Locate the cell with the specified text and output its [x, y] center coordinate. 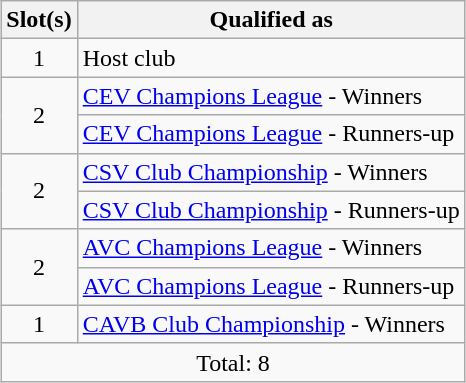
Slot(s) [39, 20]
Host club [271, 58]
CEV Champions League - Runners-up [271, 134]
AVC Champions League - Runners-up [271, 286]
CEV Champions League - Winners [271, 96]
CSV Club Championship - Winners [271, 172]
AVC Champions League - Winners [271, 248]
Total: 8 [233, 362]
CAVB Club Championship - Winners [271, 324]
Qualified as [271, 20]
CSV Club Championship - Runners-up [271, 210]
